Pinpoint the cell where the given text exists, returning its (x, y) midpoint coordinate. 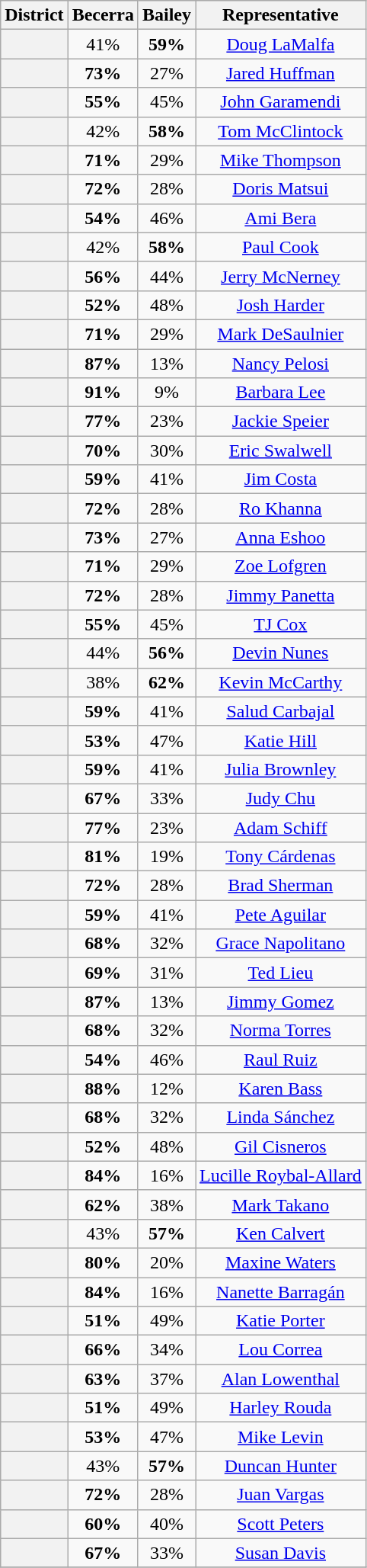
34% (166, 1350)
Tom McClintock (281, 131)
Maxine Waters (281, 1262)
Adam Schiff (281, 827)
12% (166, 1089)
Scott Peters (281, 1524)
Mike Levin (281, 1437)
District (34, 15)
John Garamendi (281, 102)
Kevin McCarthy (281, 682)
Representative (281, 15)
Ro Khanna (281, 508)
Norma Torres (281, 1031)
20% (166, 1262)
Paul Cook (281, 247)
66% (103, 1350)
Mark Takano (281, 1204)
40% (166, 1524)
Nanette Barragán (281, 1292)
Lou Correa (281, 1350)
Jim Costa (281, 479)
Linda Sánchez (281, 1117)
Ken Calvert (281, 1233)
Salud Carbajal (281, 711)
Barbara Lee (281, 393)
TJ Cox (281, 624)
Grace Napolitano (281, 944)
60% (103, 1524)
Nancy Pelosi (281, 364)
Ted Lieu (281, 973)
Jimmy Gomez (281, 1002)
Brad Sherman (281, 886)
Alan Lowenthal (281, 1379)
63% (103, 1379)
Juan Vargas (281, 1495)
81% (103, 857)
Jerry McNerney (281, 276)
9% (166, 393)
Jimmy Panetta (281, 595)
Jared Huffman (281, 73)
19% (166, 857)
Bailey (166, 15)
Eric Swalwell (281, 451)
80% (103, 1262)
37% (166, 1379)
Karen Bass (281, 1089)
Pete Aguilar (281, 915)
Lucille Roybal-Allard (281, 1175)
Katie Porter (281, 1321)
Raul Ruiz (281, 1060)
30% (166, 451)
Duncan Hunter (281, 1466)
Ami Bera (281, 218)
Susan Davis (281, 1553)
Gil Cisneros (281, 1146)
Josh Harder (281, 305)
91% (103, 393)
88% (103, 1089)
Tony Cárdenas (281, 857)
Jackie Speier (281, 422)
Julia Brownley (281, 769)
Anna Eshoo (281, 537)
Becerra (103, 15)
31% (166, 973)
70% (103, 451)
Doug LaMalfa (281, 44)
Doris Matsui (281, 189)
Mark DeSaulnier (281, 334)
Zoe Lofgren (281, 566)
Judy Chu (281, 798)
69% (103, 973)
Harley Rouda (281, 1408)
Katie Hill (281, 740)
Devin Nunes (281, 653)
Mike Thompson (281, 160)
